Return (x, y) of the center of cell containing provided text 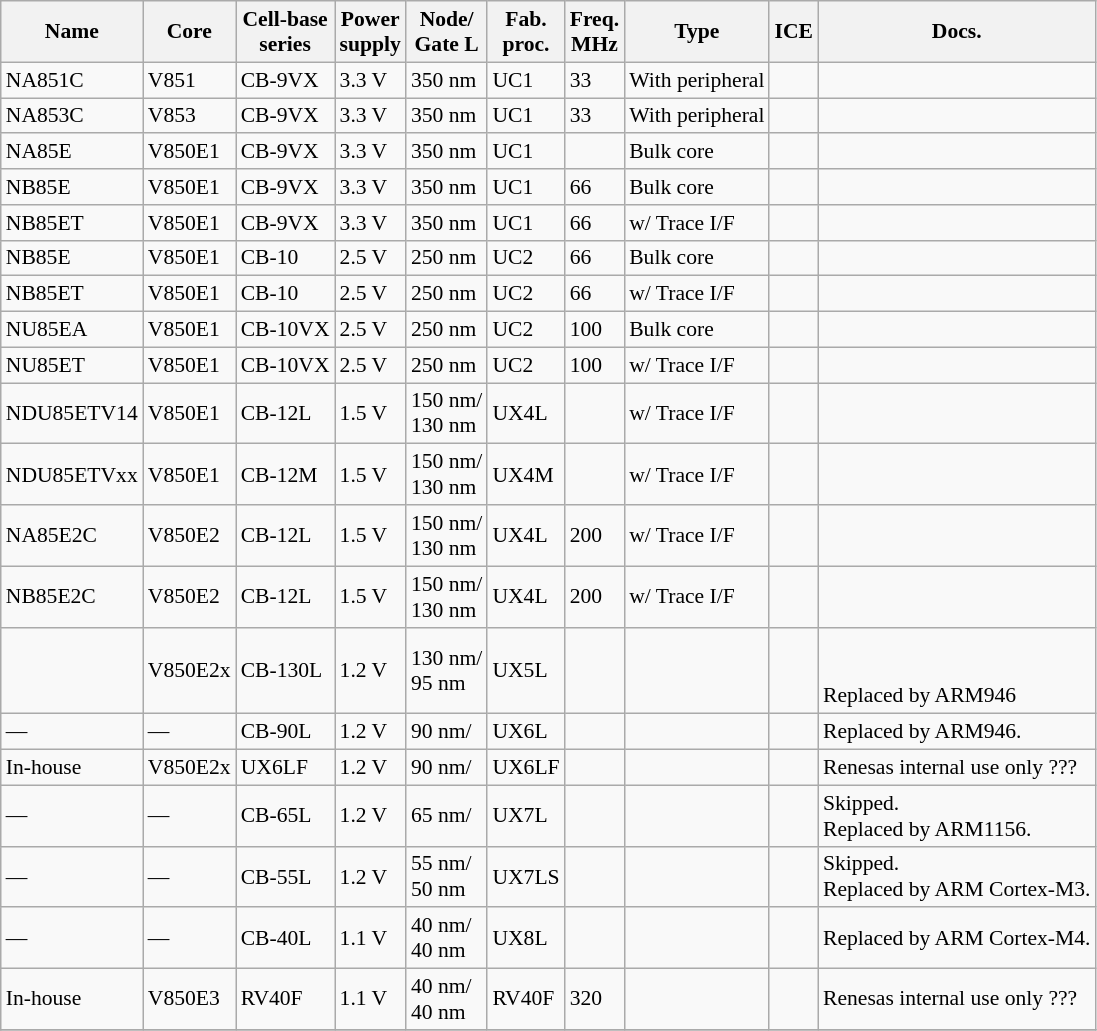
ICE (794, 32)
UX8L (526, 938)
Replaced by ARM946. (957, 732)
UX5L (526, 670)
NA853C (72, 116)
Node/Gate L (446, 32)
65 nm/ (446, 816)
Cell-baseseries (286, 32)
NA85E2C (72, 536)
320 (594, 1000)
55 nm/50 nm (446, 876)
Powersupply (370, 32)
NB85E2C (72, 596)
NA85E (72, 152)
V850E3 (190, 1000)
NDU85ETVxx (72, 474)
UX7LS (526, 876)
Skipped.Replaced by ARM1156. (957, 816)
Skipped.Replaced by ARM Cortex-M3. (957, 876)
Freq.MHz (594, 32)
Replaced by ARM946 (957, 670)
UX4M (526, 474)
CB-40L (286, 938)
Type (696, 32)
V851 (190, 80)
NU85EA (72, 330)
NDU85ETV14 (72, 414)
UX6L (526, 732)
CB-90L (286, 732)
V853 (190, 116)
Name (72, 32)
Replaced by ARM Cortex-M4. (957, 938)
CB-130L (286, 670)
CB-65L (286, 816)
Core (190, 32)
NA851C (72, 80)
Docs. (957, 32)
Fab.proc. (526, 32)
CB-12M (286, 474)
CB-55L (286, 876)
130 nm/95 nm (446, 670)
UX7L (526, 816)
NU85ET (72, 365)
